Identify which cell holds the provided text, then report its (X, Y) central coordinate. 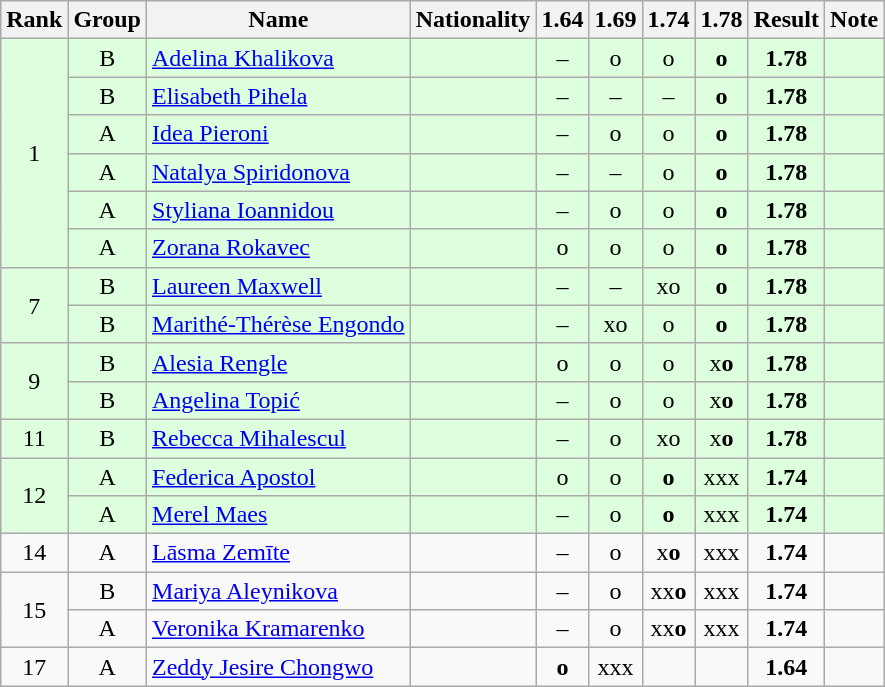
Federica Apostol (279, 477)
Laureen Maxwell (279, 286)
Note (854, 20)
1.69 (616, 20)
Result (786, 20)
14 (34, 553)
Rank (34, 20)
Nationality (473, 20)
17 (34, 667)
9 (34, 381)
Group (108, 20)
Marithé-Thérèse Engondo (279, 324)
Lāsma Zemīte (279, 553)
Zeddy Jesire Chongwo (279, 667)
15 (34, 610)
Veronika Kramarenko (279, 629)
Natalya Spiridonova (279, 172)
Styliana Ioannidou (279, 210)
Merel Maes (279, 515)
Elisabeth Pihela (279, 96)
7 (34, 305)
Zorana Rokavec (279, 248)
Name (279, 20)
Adelina Khalikova (279, 58)
Alesia Rengle (279, 362)
Idea Pieroni (279, 134)
11 (34, 438)
1 (34, 153)
Rebecca Mihalescul (279, 438)
Mariya Aleynikova (279, 591)
Angelina Topić (279, 400)
12 (34, 496)
